Return [X, Y] of the center of cell containing provided text 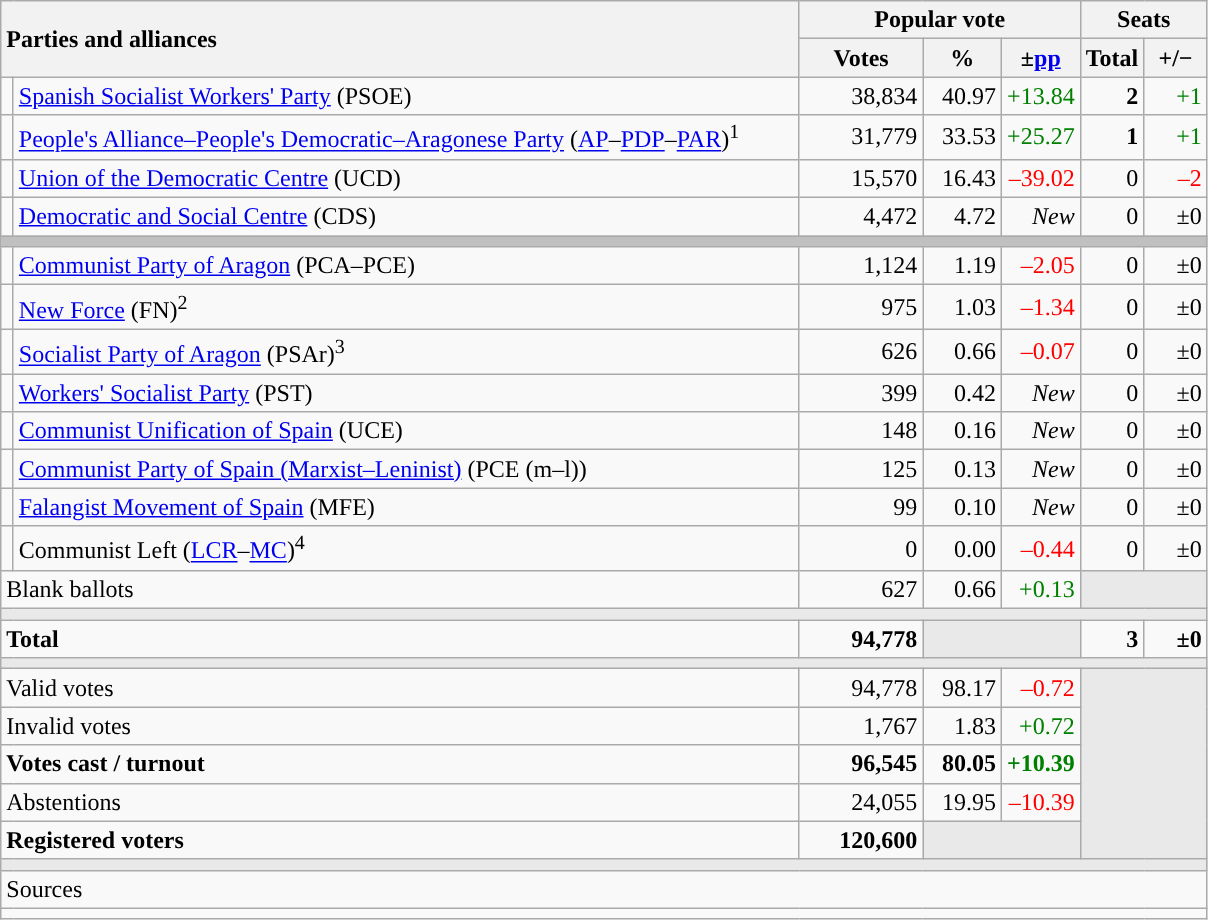
Votes [861, 58]
1 [1112, 138]
Seats [1144, 20]
Spanish Socialist Workers' Party (PSOE) [406, 96]
Socialist Party of Aragon (PSAr)3 [406, 352]
–1.34 [1040, 308]
–0.72 [1040, 688]
1.83 [962, 726]
Democratic and Social Centre (CDS) [406, 217]
Falangist Movement of Spain (MFE) [406, 507]
2 [1112, 96]
24,055 [861, 802]
627 [861, 590]
33.53 [962, 138]
98.17 [962, 688]
Communist Party of Spain (Marxist–Leninist) (PCE (m–l)) [406, 469]
4.72 [962, 217]
–2.05 [1040, 266]
% [962, 58]
0.10 [962, 507]
38,834 [861, 96]
+13.84 [1040, 96]
Abstentions [400, 802]
+0.72 [1040, 726]
New Force (FN)2 [406, 308]
1,767 [861, 726]
19.95 [962, 802]
15,570 [861, 178]
975 [861, 308]
People's Alliance–People's Democratic–Aragonese Party (AP–PDP–PAR)1 [406, 138]
3 [1112, 639]
–2 [1176, 178]
626 [861, 352]
Communist Unification of Spain (UCE) [406, 431]
Communist Party of Aragon (PCA–PCE) [406, 266]
0.16 [962, 431]
+/− [1176, 58]
1.19 [962, 266]
399 [861, 393]
0.00 [962, 548]
99 [861, 507]
±pp [1040, 58]
120,600 [861, 840]
80.05 [962, 764]
–10.39 [1040, 802]
148 [861, 431]
Popular vote [940, 20]
+25.27 [1040, 138]
0.13 [962, 469]
–0.44 [1040, 548]
Registered voters [400, 840]
40.97 [962, 96]
+0.13 [1040, 590]
–39.02 [1040, 178]
0.42 [962, 393]
31,779 [861, 138]
16.43 [962, 178]
Communist Left (LCR–MC)4 [406, 548]
96,545 [861, 764]
+10.39 [1040, 764]
Votes cast / turnout [400, 764]
–0.07 [1040, 352]
1.03 [962, 308]
Blank ballots [400, 590]
125 [861, 469]
Invalid votes [400, 726]
Workers' Socialist Party (PST) [406, 393]
Union of the Democratic Centre (UCD) [406, 178]
4,472 [861, 217]
Sources [604, 889]
1,124 [861, 266]
Parties and alliances [400, 39]
Valid votes [400, 688]
